Locate the cell with the specified text and output its (x, y) center coordinate. 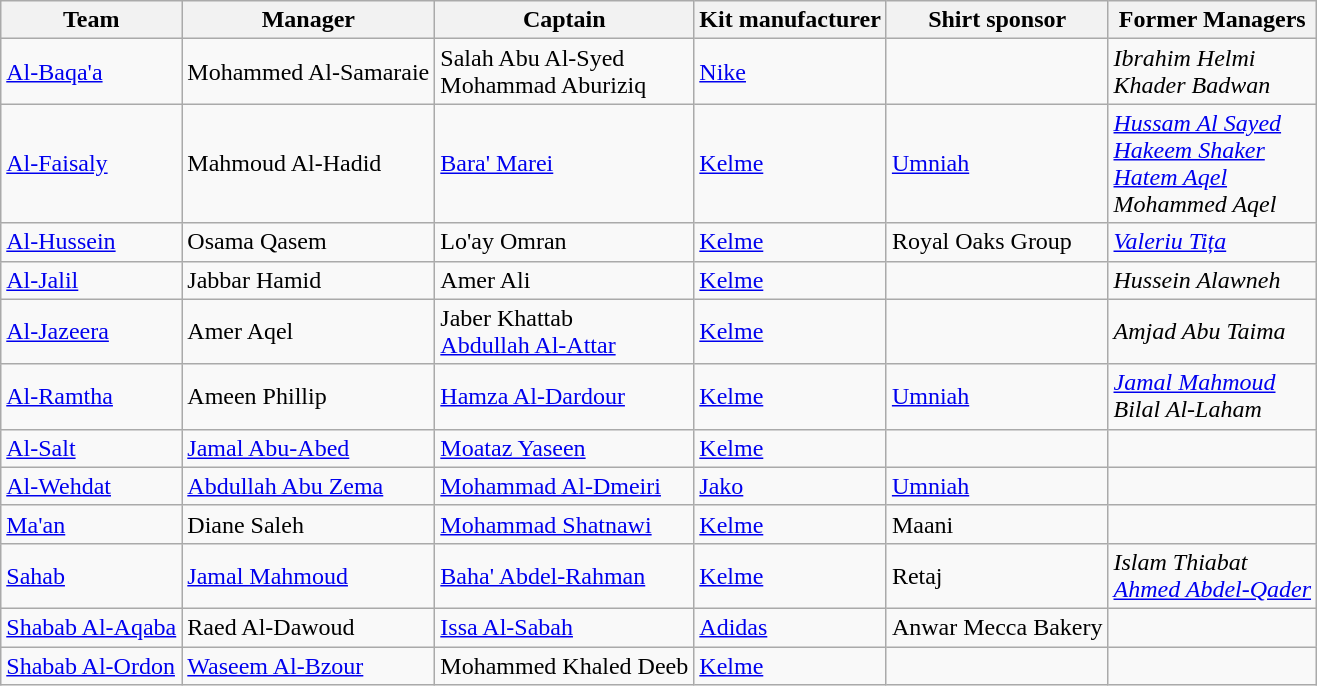
Jamal Abu-Abed (308, 448)
Al-Faisaly (92, 164)
Retaj (997, 576)
Valeriu Tița (1212, 242)
Kit manufacturer (790, 20)
Adidas (790, 627)
Osama Qasem (308, 242)
Al-Baqa'a (92, 72)
Sahab (92, 576)
Amer Aqel (308, 332)
Al-Salt (92, 448)
Mahmoud Al-Hadid (308, 164)
Manager (308, 20)
Team (92, 20)
Mohammed Khaled Deeb (564, 665)
Jamal Mahmoud (308, 576)
Islam Thiabat Ahmed Abdel-Qader (1212, 576)
Issa Al-Sabah (564, 627)
Diane Saleh (308, 524)
Ma'an (92, 524)
Abdullah Abu Zema (308, 486)
Hussam Al Sayed Hakeem Shaker Hatem Aqel Mohammed Aqel (1212, 164)
Mohammed Al-Samaraie (308, 72)
Al-Ramtha (92, 396)
Jako (790, 486)
Jaber Khattab Abdullah Al-Attar (564, 332)
Baha' Abdel-Rahman (564, 576)
Al-Jazeera (92, 332)
Al-Hussein (92, 242)
Hussein Alawneh (1212, 280)
Waseem Al-Bzour (308, 665)
Hamza Al-Dardour (564, 396)
Shirt sponsor (997, 20)
Bara' Marei (564, 164)
Royal Oaks Group (997, 242)
Captain (564, 20)
Jamal Mahmoud Bilal Al-Laham (1212, 396)
Amjad Abu Taima (1212, 332)
Jabbar Hamid (308, 280)
Salah Abu Al-Syed Mohammad Aburiziq (564, 72)
Nike (790, 72)
Mohammad Shatnawi (564, 524)
Amer Ali (564, 280)
Lo'ay Omran (564, 242)
Anwar Mecca Bakery (997, 627)
Shabab Al-Ordon (92, 665)
Maani (997, 524)
Shabab Al-Aqaba (92, 627)
Ameen Phillip (308, 396)
Former Managers (1212, 20)
Al-Wehdat (92, 486)
Ibrahim Helmi Khader Badwan (1212, 72)
Moataz Yaseen (564, 448)
Al-Jalil (92, 280)
Raed Al-Dawoud (308, 627)
Mohammad Al-Dmeiri (564, 486)
